Provide the (X, Y) coordinate of the cell's center where the given text is located.  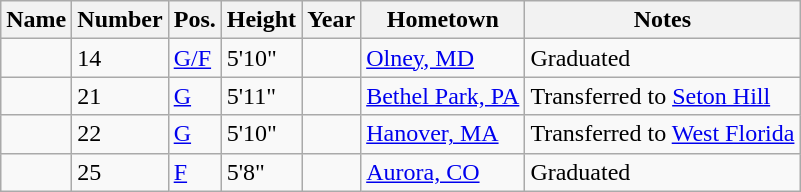
14 (120, 58)
Hometown (443, 20)
F (194, 172)
Number (120, 20)
Aurora, CO (443, 172)
5'11" (261, 96)
Height (261, 20)
Notes (662, 20)
Transferred to Seton Hill (662, 96)
Bethel Park, PA (443, 96)
Pos. (194, 20)
25 (120, 172)
5'8" (261, 172)
Olney, MD (443, 58)
Name (36, 20)
Year (332, 20)
G/F (194, 58)
Hanover, MA (443, 134)
22 (120, 134)
21 (120, 96)
Transferred to West Florida (662, 134)
